Pinpoint the cell where the given text exists, returning its [x, y] midpoint coordinate. 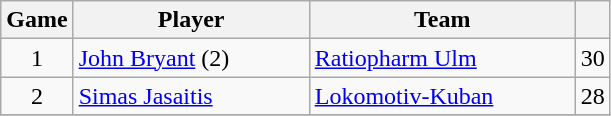
Lokomotiv-Kuban [442, 96]
Team [442, 20]
Game [37, 20]
Player [191, 20]
28 [592, 96]
30 [592, 58]
Simas Jasaitis [191, 96]
Ratiopharm Ulm [442, 58]
John Bryant (2) [191, 58]
2 [37, 96]
1 [37, 58]
